Locate the cell with the specified text and output its (X, Y) center coordinate. 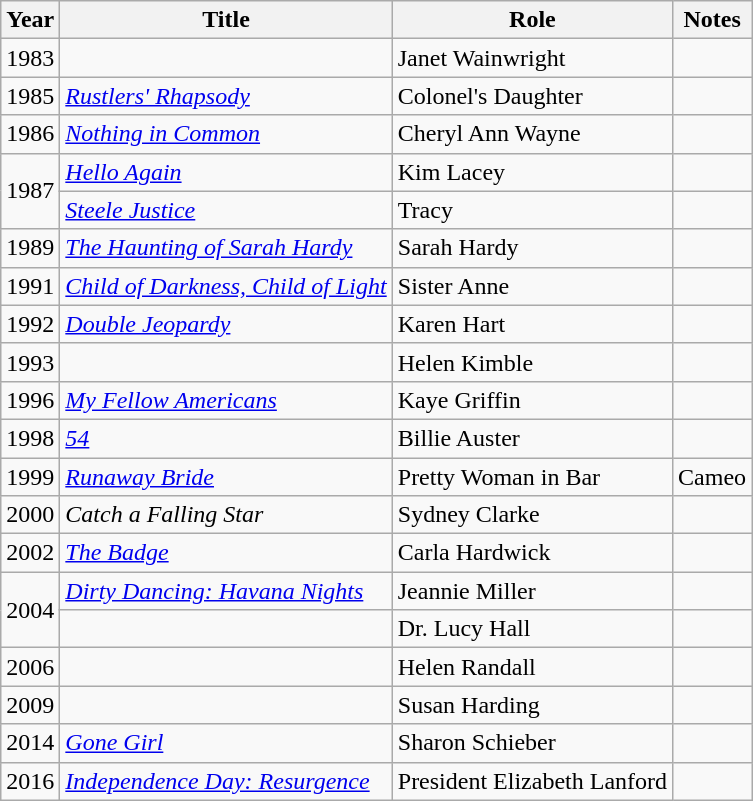
Sydney Clarke (532, 515)
Gone Girl (226, 743)
1996 (30, 400)
Role (532, 20)
Pretty Woman in Bar (532, 477)
2004 (30, 610)
Helen Kimble (532, 362)
Kim Lacey (532, 172)
Cheryl Ann Wayne (532, 134)
Dr. Lucy Hall (532, 629)
1999 (30, 477)
1987 (30, 191)
Billie Auster (532, 438)
Nothing in Common (226, 134)
Independence Day: Resurgence (226, 781)
Carla Hardwick (532, 553)
Rustlers' Rhapsody (226, 96)
Cameo (712, 477)
Dirty Dancing: Havana Nights (226, 591)
1993 (30, 362)
2000 (30, 515)
My Fellow Americans (226, 400)
54 (226, 438)
Sharon Schieber (532, 743)
1992 (30, 324)
Title (226, 20)
Child of Darkness, Child of Light (226, 286)
Steele Justice (226, 210)
1989 (30, 248)
1998 (30, 438)
Notes (712, 20)
Tracy (532, 210)
2002 (30, 553)
Karen Hart (532, 324)
Double Jeopardy (226, 324)
Kaye Griffin (532, 400)
2006 (30, 667)
1983 (30, 58)
Sarah Hardy (532, 248)
Jeannie Miller (532, 591)
The Badge (226, 553)
1986 (30, 134)
Catch a Falling Star (226, 515)
2014 (30, 743)
2016 (30, 781)
Sister Anne (532, 286)
The Haunting of Sarah Hardy (226, 248)
Susan Harding (532, 705)
1985 (30, 96)
Year (30, 20)
1991 (30, 286)
Helen Randall (532, 667)
2009 (30, 705)
Runaway Bride (226, 477)
Hello Again (226, 172)
President Elizabeth Lanford (532, 781)
Colonel's Daughter (532, 96)
Janet Wainwright (532, 58)
